Find where the given text appears and provide that cell's center as [X, Y] coordinate. 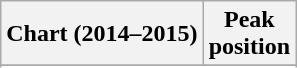
Peakposition [249, 34]
Chart (2014–2015) [102, 34]
